Detect which cell encompasses the target text, then output its [x, y] center coordinate. 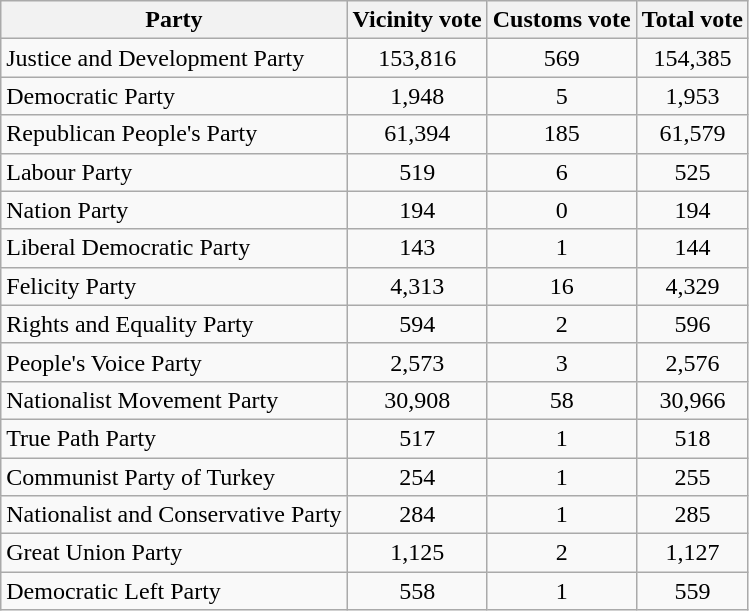
30,966 [692, 400]
True Path Party [174, 438]
1,948 [417, 96]
16 [562, 286]
4,313 [417, 286]
People's Voice Party [174, 362]
Democratic Party [174, 96]
5 [562, 96]
154,385 [692, 58]
61,394 [417, 134]
6 [562, 172]
285 [692, 515]
Nation Party [174, 210]
153,816 [417, 58]
143 [417, 248]
0 [562, 210]
284 [417, 515]
1,953 [692, 96]
558 [417, 591]
255 [692, 477]
519 [417, 172]
3 [562, 362]
Liberal Democratic Party [174, 248]
Customs vote [562, 20]
Vicinity vote [417, 20]
1,125 [417, 553]
2,576 [692, 362]
525 [692, 172]
517 [417, 438]
254 [417, 477]
2,573 [417, 362]
Party [174, 20]
Labour Party [174, 172]
Republican People's Party [174, 134]
518 [692, 438]
144 [692, 248]
Justice and Development Party [174, 58]
Great Union Party [174, 553]
Total vote [692, 20]
4,329 [692, 286]
594 [417, 324]
Nationalist and Conservative Party [174, 515]
559 [692, 591]
569 [562, 58]
58 [562, 400]
185 [562, 134]
Felicity Party [174, 286]
30,908 [417, 400]
Democratic Left Party [174, 591]
Rights and Equality Party [174, 324]
Communist Party of Turkey [174, 477]
61,579 [692, 134]
1,127 [692, 553]
Nationalist Movement Party [174, 400]
596 [692, 324]
